Determine the [X, Y] coordinate at the center of the cell enclosing the given text.  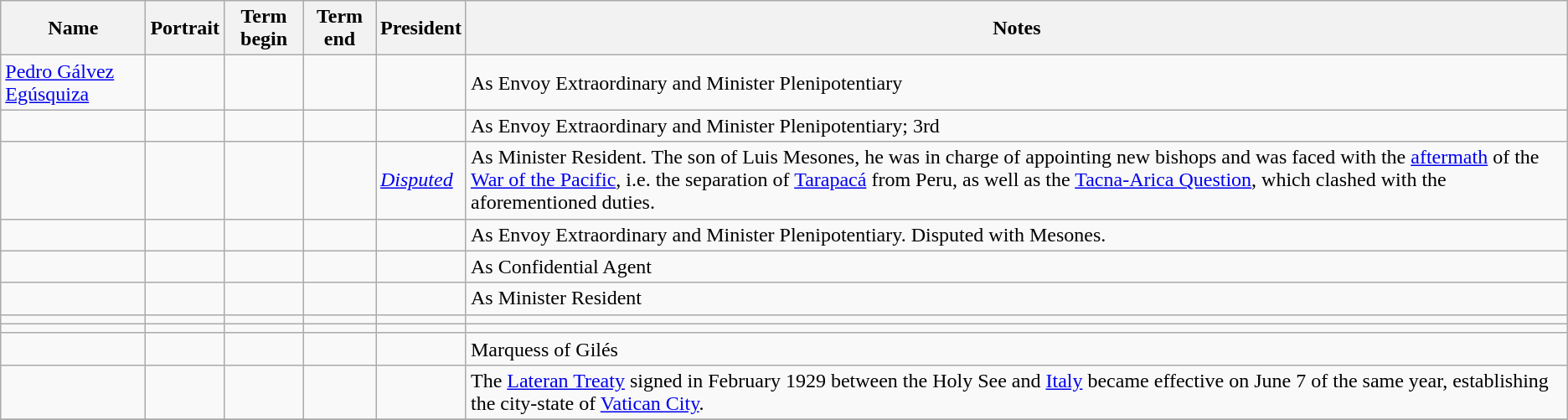
As Confidential Agent [1017, 267]
Pedro Gálvez Egúsquiza [74, 82]
As Envoy Extraordinary and Minister Plenipotentiary. Disputed with Mesones. [1017, 235]
Name [74, 29]
Notes [1017, 29]
Marquess of Gilés [1017, 349]
President [420, 29]
Term end [340, 29]
As Envoy Extraordinary and Minister Plenipotentiary; 3rd [1017, 126]
Portrait [185, 29]
As Minister Resident [1017, 298]
Disputed [420, 180]
Term begin [265, 29]
As Envoy Extraordinary and Minister Plenipotentiary [1017, 82]
